From the cell containing the given text, extract its center point as (x, y) coordinate. 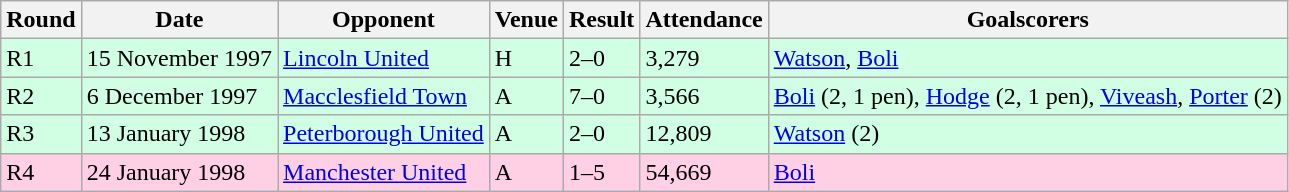
R4 (41, 172)
Round (41, 20)
Attendance (704, 20)
Date (179, 20)
Manchester United (384, 172)
R3 (41, 134)
R1 (41, 58)
1–5 (601, 172)
Boli (1028, 172)
12,809 (704, 134)
24 January 1998 (179, 172)
Watson, Boli (1028, 58)
Boli (2, 1 pen), Hodge (2, 1 pen), Viveash, Porter (2) (1028, 96)
Venue (526, 20)
Watson (2) (1028, 134)
3,566 (704, 96)
15 November 1997 (179, 58)
Goalscorers (1028, 20)
Macclesfield Town (384, 96)
H (526, 58)
13 January 1998 (179, 134)
54,669 (704, 172)
7–0 (601, 96)
Lincoln United (384, 58)
Opponent (384, 20)
6 December 1997 (179, 96)
Peterborough United (384, 134)
Result (601, 20)
3,279 (704, 58)
R2 (41, 96)
